Find where the given text appears and provide that cell's center as (x, y) coordinate. 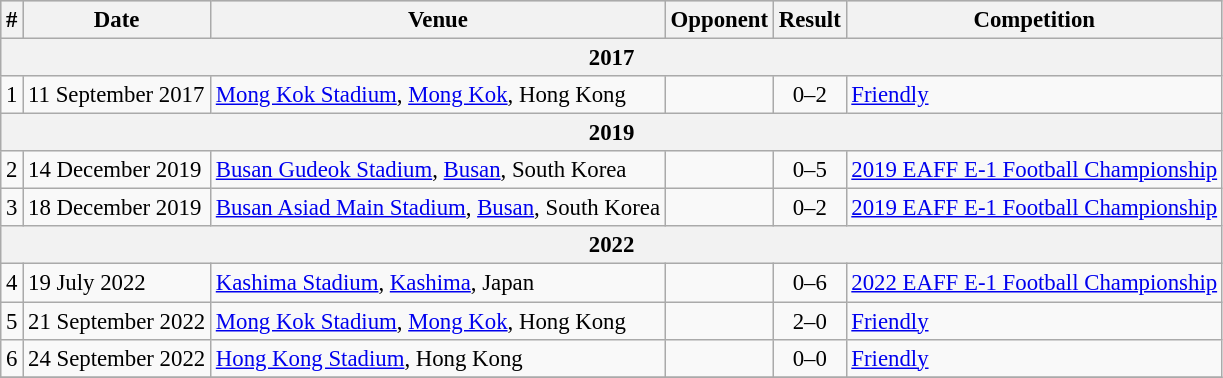
2–0 (810, 321)
Opponent (719, 20)
Result (810, 20)
11 September 2017 (117, 95)
Busan Asiad Main Stadium, Busan, South Korea (438, 208)
1 (12, 95)
2 (12, 170)
2017 (612, 58)
Hong Kong Stadium, Hong Kong (438, 358)
Venue (438, 20)
14 December 2019 (117, 170)
5 (12, 321)
2022 (612, 245)
Busan Gudeok Stadium, Busan, South Korea (438, 170)
Competition (1034, 20)
21 September 2022 (117, 321)
0–5 (810, 170)
3 (12, 208)
0–0 (810, 358)
18 December 2019 (117, 208)
2019 (612, 133)
# (12, 20)
4 (12, 283)
0–6 (810, 283)
24 September 2022 (117, 358)
6 (12, 358)
Date (117, 20)
Kashima Stadium, Kashima, Japan (438, 283)
2022 EAFF E-1 Football Championship (1034, 283)
19 July 2022 (117, 283)
